Detect which cell encompasses the target text, then output its [X, Y] center coordinate. 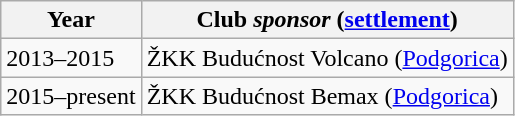
Year [71, 20]
Club sponsor (settlement) [327, 20]
ŽKK Budućnost Bemax (Podgorica) [327, 96]
2013–2015 [71, 58]
ŽKK Budućnost Volcano (Podgorica) [327, 58]
2015–present [71, 96]
